Locate the cell with the specified text and output its [x, y] center coordinate. 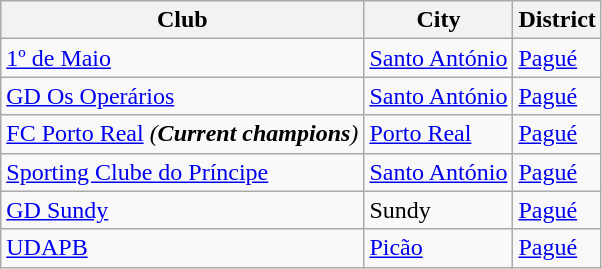
FC Porto Real (Current champions) [182, 134]
1º de Maio [182, 58]
Porto Real [438, 134]
Sundy [438, 210]
GD Sundy [182, 210]
Sporting Clube do Príncipe [182, 172]
GD Os Operários [182, 96]
UDAPB [182, 248]
City [438, 20]
District [557, 20]
Club [182, 20]
Picão [438, 248]
